Find where the given text appears and provide that cell's center as (x, y) coordinate. 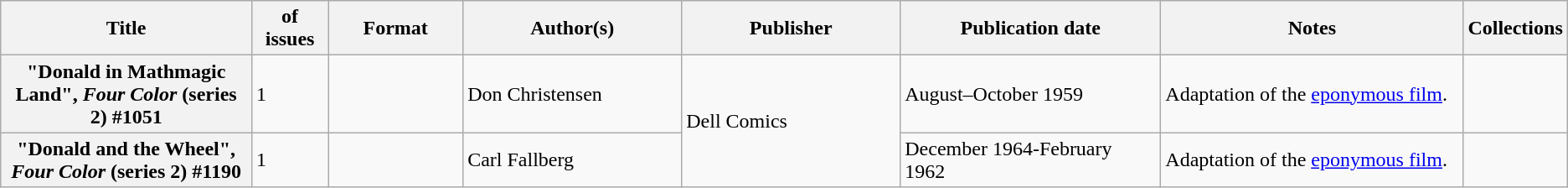
Collections (1515, 29)
"Donald and the Wheel", Four Color (series 2) #1190 (126, 159)
Don Christensen (573, 94)
Notes (1312, 29)
Publisher (791, 29)
of issues (290, 29)
August–October 1959 (1030, 94)
Author(s) (573, 29)
Dell Comics (791, 121)
Carl Fallberg (573, 159)
Format (395, 29)
December 1964-February 1962 (1030, 159)
Publication date (1030, 29)
Title (126, 29)
"Donald in Mathmagic Land", Four Color (series 2) #1051 (126, 94)
